Return the (x, y) coordinate for the center point of the cell that contains the specified text.  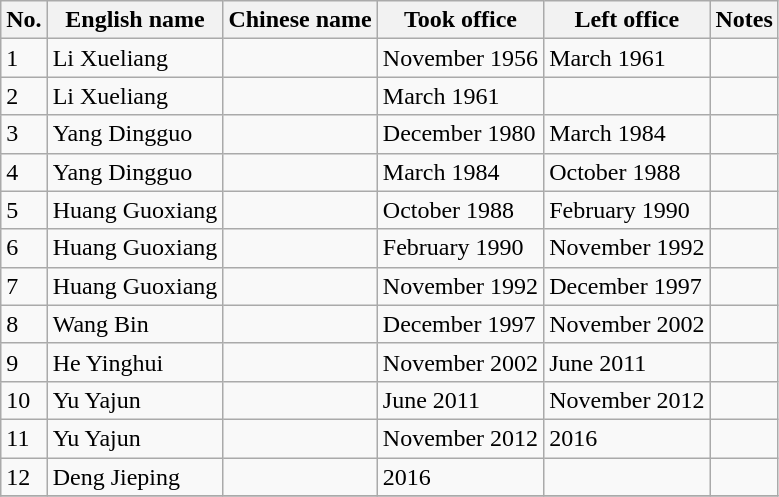
No. (24, 20)
7 (24, 286)
5 (24, 210)
Wang Bin (135, 324)
1 (24, 58)
Chinese name (300, 20)
December 1980 (460, 134)
English name (135, 20)
Left office (627, 20)
Took office (460, 20)
10 (24, 400)
12 (24, 477)
8 (24, 324)
He Yinghui (135, 362)
6 (24, 248)
3 (24, 134)
4 (24, 172)
November 1956 (460, 58)
9 (24, 362)
2 (24, 96)
11 (24, 438)
Notes (744, 20)
Deng Jieping (135, 477)
